Return (x, y) of the center of cell containing provided text 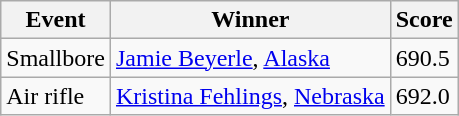
Event (56, 20)
690.5 (424, 58)
Score (424, 20)
Winner (250, 20)
Smallbore (56, 58)
Kristina Fehlings, Nebraska (250, 96)
692.0 (424, 96)
Jamie Beyerle, Alaska (250, 58)
Air rifle (56, 96)
